Determine the [X, Y] coordinate at the center of the cell enclosing the given text.  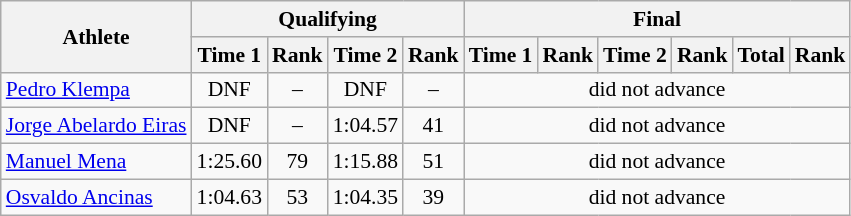
41 [434, 126]
79 [298, 162]
53 [298, 197]
1:04.63 [230, 197]
Athlete [96, 36]
Manuel Mena [96, 162]
51 [434, 162]
1:25.60 [230, 162]
Qualifying [328, 19]
1:15.88 [366, 162]
Osvaldo Ancinas [96, 197]
1:04.35 [366, 197]
Total [760, 55]
Final [658, 19]
Pedro Klempa [96, 90]
Jorge Abelardo Eiras [96, 126]
39 [434, 197]
1:04.57 [366, 126]
